Return the [x, y] coordinate for the center point of the cell that contains the specified text.  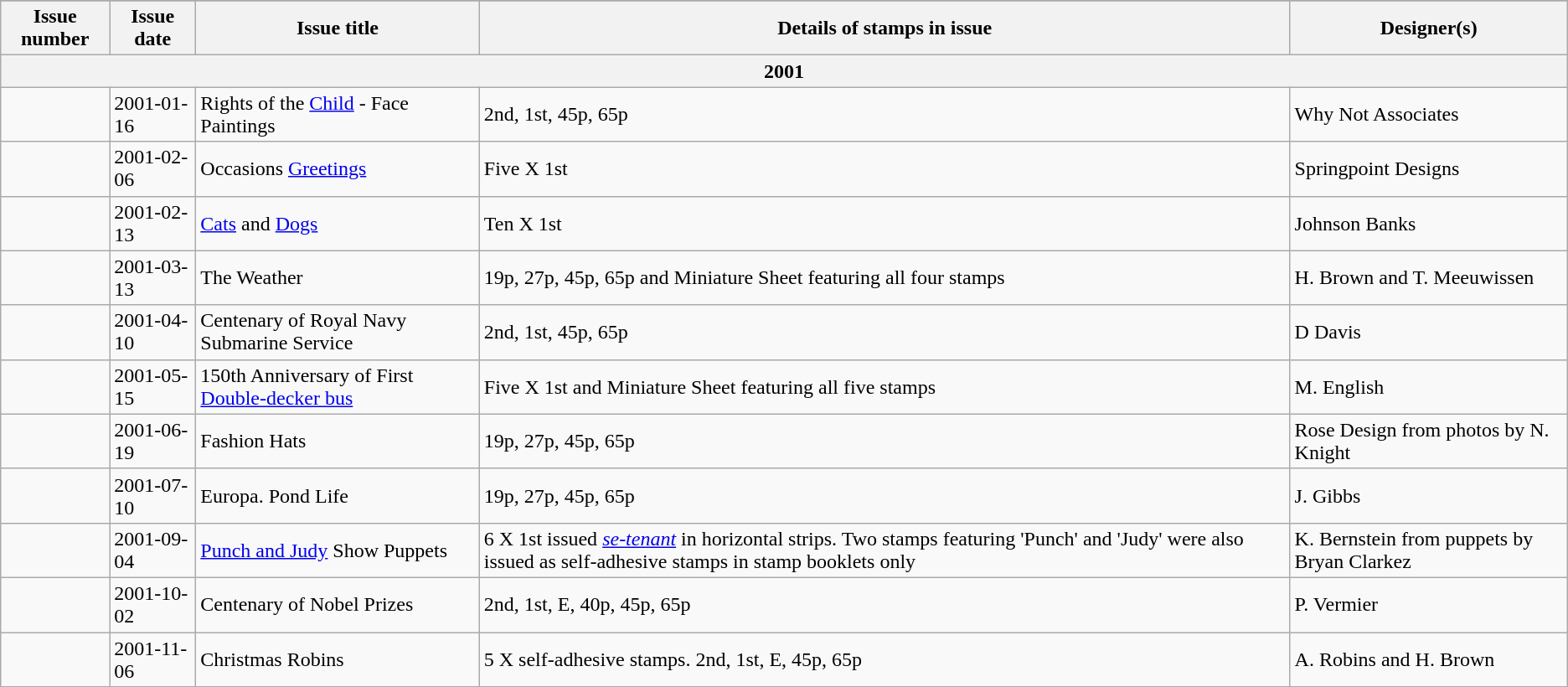
A. Robins and H. Brown [1429, 659]
Punch and Judy Show Puppets [338, 550]
Occasions Greetings [338, 169]
Issue number [55, 28]
Details of stamps in issue [885, 28]
2001-03-13 [152, 278]
Fashion Hats [338, 441]
Why Not Associates [1429, 114]
Rights of the Child - Face Paintings [338, 114]
K. Bernstein from puppets by Bryan Clarkez [1429, 550]
Ten X 1st [885, 223]
5 X self-adhesive stamps. 2nd, 1st, E, 45p, 65p [885, 659]
Europa. Pond Life [338, 496]
H. Brown and T. Meeuwissen [1429, 278]
2001-06-19 [152, 441]
2001-07-10 [152, 496]
Johnson Banks [1429, 223]
Issue date [152, 28]
M. English [1429, 387]
19p, 27p, 45p, 65p and Miniature Sheet featuring all four stamps [885, 278]
2001-10-02 [152, 605]
2001-04-10 [152, 332]
J. Gibbs [1429, 496]
2nd, 1st, E, 40p, 45p, 65p [885, 605]
2001-02-06 [152, 169]
2001-02-13 [152, 223]
2001-01-16 [152, 114]
P. Vermier [1429, 605]
150th Anniversary of First Double-decker bus [338, 387]
Five X 1st [885, 169]
2001-09-04 [152, 550]
2001 [784, 71]
2001-11-06 [152, 659]
The Weather [338, 278]
Designer(s) [1429, 28]
Issue title [338, 28]
Rose Design from photos by N. Knight [1429, 441]
Cats and Dogs [338, 223]
Centenary of Nobel Prizes [338, 605]
2001-05-15 [152, 387]
Springpoint Designs [1429, 169]
Five X 1st and Miniature Sheet featuring all five stamps [885, 387]
Christmas Robins [338, 659]
Centenary of Royal Navy Submarine Service [338, 332]
D Davis [1429, 332]
